Return the [x, y] coordinate for the center point of the cell that contains the specified text.  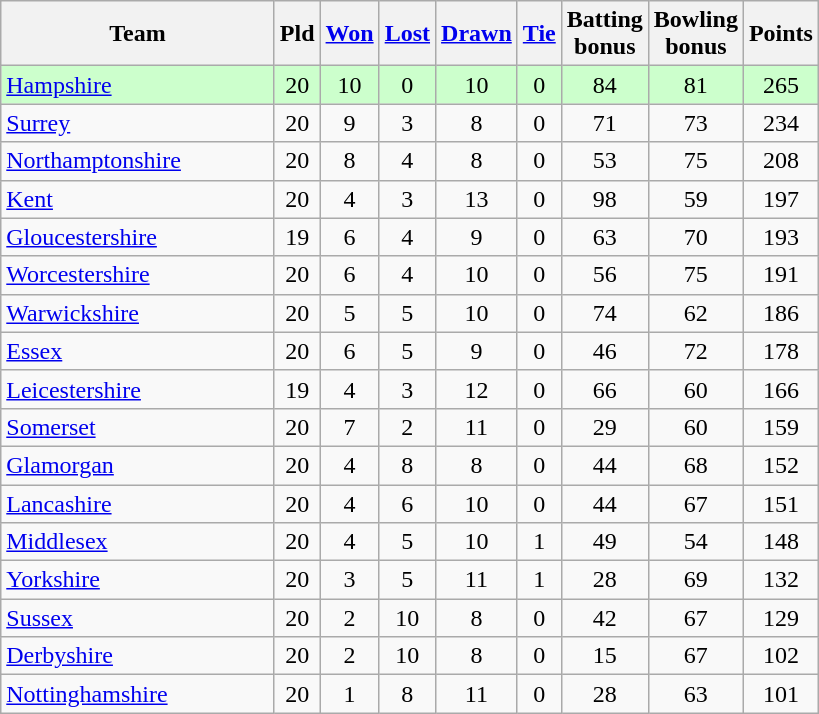
265 [780, 85]
72 [696, 351]
Gloucestershire [138, 237]
178 [780, 351]
Lancashire [138, 503]
197 [780, 199]
12 [477, 389]
102 [780, 656]
42 [604, 618]
Leicestershire [138, 389]
84 [604, 85]
62 [696, 313]
81 [696, 85]
Points [780, 34]
29 [604, 427]
68 [696, 465]
129 [780, 618]
191 [780, 275]
59 [696, 199]
Batting bonus [604, 34]
Yorkshire [138, 580]
70 [696, 237]
15 [604, 656]
186 [780, 313]
159 [780, 427]
132 [780, 580]
Sussex [138, 618]
152 [780, 465]
56 [604, 275]
Tie [539, 34]
Warwickshire [138, 313]
13 [477, 199]
Bowling bonus [696, 34]
166 [780, 389]
69 [696, 580]
Middlesex [138, 542]
66 [604, 389]
Somerset [138, 427]
74 [604, 313]
234 [780, 123]
71 [604, 123]
49 [604, 542]
Glamorgan [138, 465]
Northamptonshire [138, 161]
Worcestershire [138, 275]
Surrey [138, 123]
46 [604, 351]
Derbyshire [138, 656]
151 [780, 503]
Nottinghamshire [138, 694]
193 [780, 237]
Hampshire [138, 85]
101 [780, 694]
148 [780, 542]
Essex [138, 351]
53 [604, 161]
98 [604, 199]
Pld [297, 34]
Team [138, 34]
Won [350, 34]
54 [696, 542]
73 [696, 123]
Drawn [477, 34]
208 [780, 161]
Kent [138, 199]
Lost [407, 34]
7 [350, 427]
